Detect which cell encompasses the target text, then output its (X, Y) center coordinate. 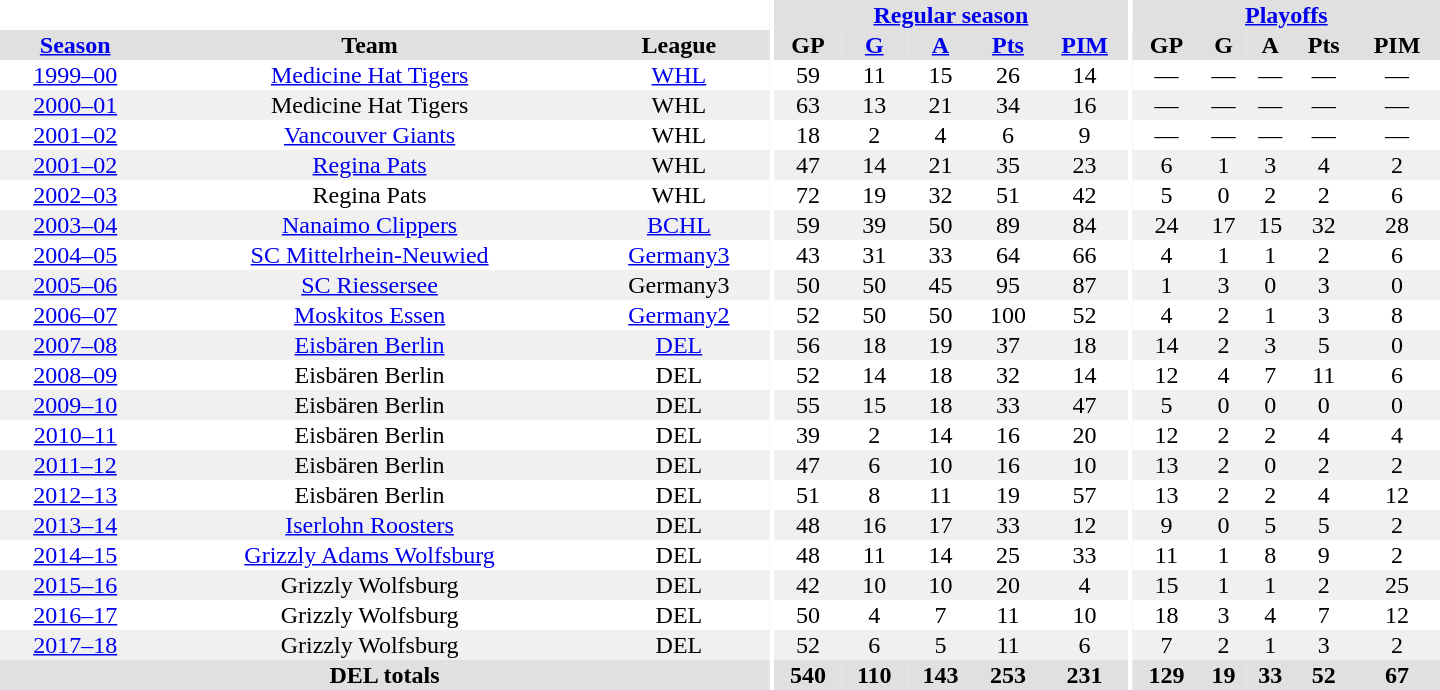
League (679, 45)
Grizzly Adams Wolfsburg (369, 555)
72 (808, 195)
56 (808, 345)
2004–05 (75, 255)
2002–03 (75, 195)
Vancouver Giants (369, 135)
2005–06 (75, 285)
Iserlohn Roosters (369, 525)
2003–04 (75, 225)
Team (369, 45)
66 (1085, 255)
231 (1085, 675)
2015–16 (75, 585)
34 (1008, 105)
89 (1008, 225)
Regular season (950, 15)
2000–01 (75, 105)
129 (1166, 675)
Moskitos Essen (369, 315)
2017–18 (75, 645)
Germany2 (679, 315)
Nanaimo Clippers (369, 225)
28 (1397, 225)
26 (1008, 75)
35 (1008, 165)
2006–07 (75, 315)
1999–00 (75, 75)
55 (808, 405)
2011–12 (75, 465)
2012–13 (75, 495)
2013–14 (75, 525)
110 (874, 675)
Season (75, 45)
SC Riessersee (369, 285)
Playoffs (1286, 15)
31 (874, 255)
23 (1085, 165)
2008–09 (75, 375)
57 (1085, 495)
100 (1008, 315)
95 (1008, 285)
143 (940, 675)
540 (808, 675)
DEL totals (384, 675)
2009–10 (75, 405)
64 (1008, 255)
24 (1166, 225)
84 (1085, 225)
45 (940, 285)
SC Mittelrhein-Neuwied (369, 255)
67 (1397, 675)
BCHL (679, 225)
87 (1085, 285)
2014–15 (75, 555)
2010–11 (75, 435)
37 (1008, 345)
2007–08 (75, 345)
2016–17 (75, 615)
63 (808, 105)
253 (1008, 675)
43 (808, 255)
